Search for the cell housing the specified text and yield its (X, Y) center coordinate. 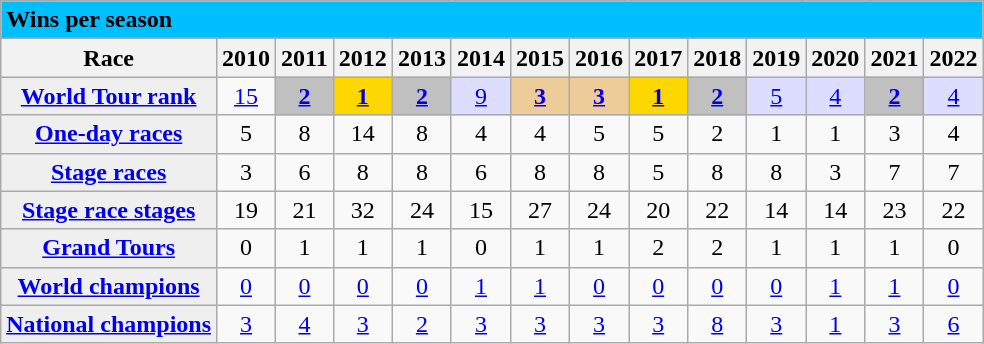
2015 (540, 58)
32 (362, 210)
World Tour rank (109, 96)
2013 (422, 58)
2020 (836, 58)
2014 (480, 58)
19 (246, 210)
Grand Tours (109, 248)
27 (540, 210)
World champions (109, 286)
2021 (894, 58)
23 (894, 210)
Stage races (109, 172)
2022 (954, 58)
2017 (658, 58)
21 (305, 210)
2010 (246, 58)
Stage race stages (109, 210)
20 (658, 210)
One-day races (109, 134)
Wins per season (492, 20)
Race (109, 58)
9 (480, 96)
2016 (600, 58)
2011 (305, 58)
National champions (109, 324)
2018 (718, 58)
2019 (776, 58)
2012 (362, 58)
